Return the [x, y] coordinate for the center point of the cell that contains the specified text.  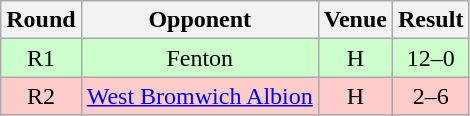
Result [431, 20]
Opponent [200, 20]
Venue [355, 20]
R2 [41, 96]
2–6 [431, 96]
Fenton [200, 58]
R1 [41, 58]
West Bromwich Albion [200, 96]
Round [41, 20]
12–0 [431, 58]
